Pinpoint the cell where the given text exists, returning its [X, Y] midpoint coordinate. 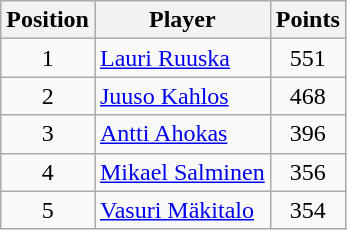
551 [308, 58]
Antti Ahokas [182, 134]
Player [182, 20]
396 [308, 134]
Vasuri Mäkitalo [182, 210]
356 [308, 172]
Mikael Salminen [182, 172]
Points [308, 20]
5 [48, 210]
2 [48, 96]
Juuso Kahlos [182, 96]
Position [48, 20]
4 [48, 172]
354 [308, 210]
468 [308, 96]
Lauri Ruuska [182, 58]
1 [48, 58]
3 [48, 134]
